Capture the cell that displays the provided text and extract its [X, Y] central coordinate. 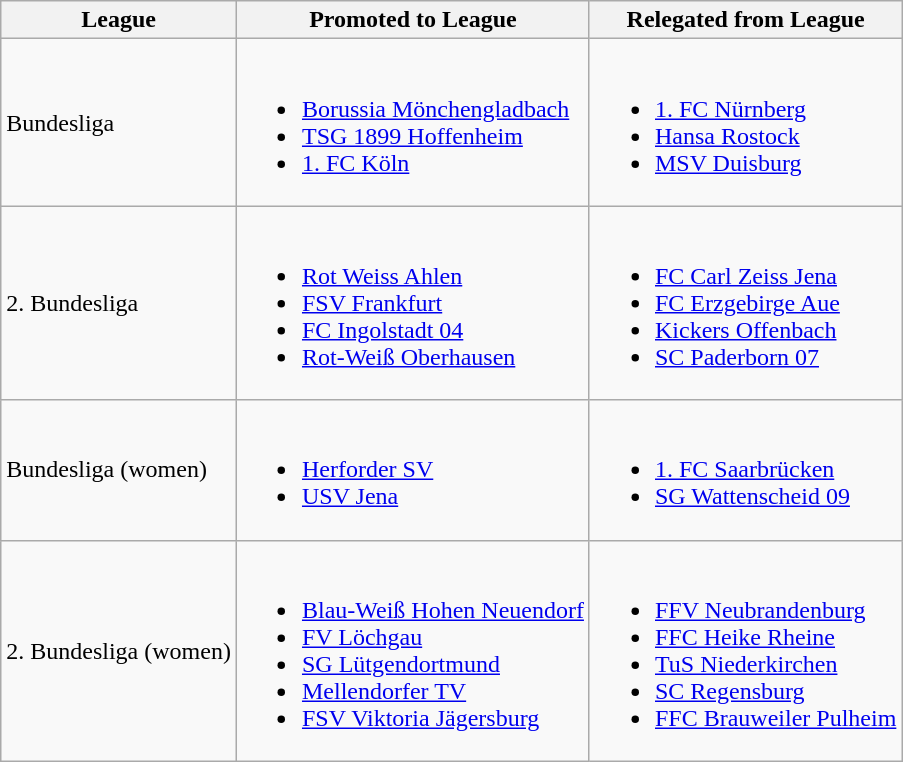
Bundesliga (women) [119, 470]
Blau-Weiß Hohen NeuendorfFV LöchgauSG LütgendortmundMellendorfer TVFSV Viktoria Jägersburg [412, 650]
FFV NeubrandenburgFFC Heike RheineTuS NiederkirchenSC RegensburgFFC Brauweiler Pulheim [745, 650]
2. Bundesliga (women) [119, 650]
2. Bundesliga [119, 303]
Herforder SVUSV Jena [412, 470]
1. FC NürnbergHansa RostockMSV Duisburg [745, 122]
Relegated from League [745, 20]
FC Carl Zeiss JenaFC Erzgebirge AueKickers OffenbachSC Paderborn 07 [745, 303]
1. FC SaarbrückenSG Wattenscheid 09 [745, 470]
Promoted to League [412, 20]
Bundesliga [119, 122]
League [119, 20]
Borussia MönchengladbachTSG 1899 Hoffenheim1. FC Köln [412, 122]
Rot Weiss AhlenFSV FrankfurtFC Ingolstadt 04Rot-Weiß Oberhausen [412, 303]
